From the cell containing the given text, extract its center point as (X, Y) coordinate. 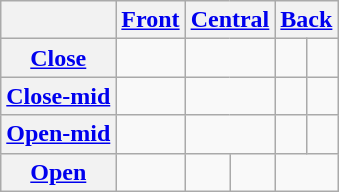
Open (58, 172)
Close (58, 58)
Open-mid (58, 134)
Back (306, 20)
Central (230, 20)
Front (150, 20)
Close-mid (58, 96)
